Output the (X, Y) coordinate of the center of the cell containing the given text.  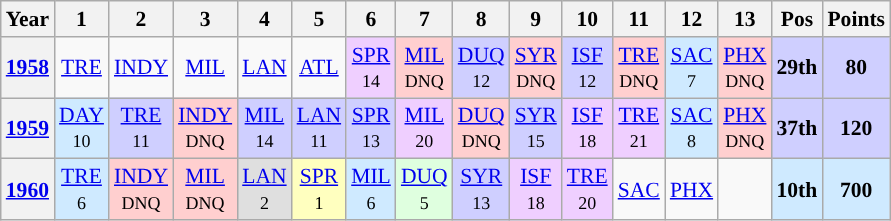
TRE20 (588, 190)
80 (856, 68)
Pos (796, 19)
DUQ12 (482, 68)
SAC (639, 190)
MIL14 (264, 128)
PHX (692, 190)
MIL (205, 68)
MIL6 (371, 190)
2 (141, 19)
37th (796, 128)
1958 (28, 68)
DUQDNQ (482, 128)
LAN11 (319, 128)
120 (856, 128)
SPR1 (319, 190)
3 (205, 19)
9 (536, 19)
ISF12 (588, 68)
5 (319, 19)
INDY (141, 68)
TRE11 (141, 128)
12 (692, 19)
29th (796, 68)
1960 (28, 190)
13 (744, 19)
6 (371, 19)
7 (424, 19)
SAC7 (692, 68)
700 (856, 190)
LAN (264, 68)
10th (796, 190)
11 (639, 19)
10 (588, 19)
SYR13 (482, 190)
MIL20 (424, 128)
LAN2 (264, 190)
SAC8 (692, 128)
SPR14 (371, 68)
SPR13 (371, 128)
ATL (319, 68)
DUQ5 (424, 190)
1 (82, 19)
TRE (82, 68)
TRE21 (639, 128)
1959 (28, 128)
TRE6 (82, 190)
4 (264, 19)
Points (856, 19)
SYR15 (536, 128)
Year (28, 19)
DAY10 (82, 128)
SYRDNQ (536, 68)
8 (482, 19)
TREDNQ (639, 68)
